Identify which cell holds the provided text, then report its (X, Y) central coordinate. 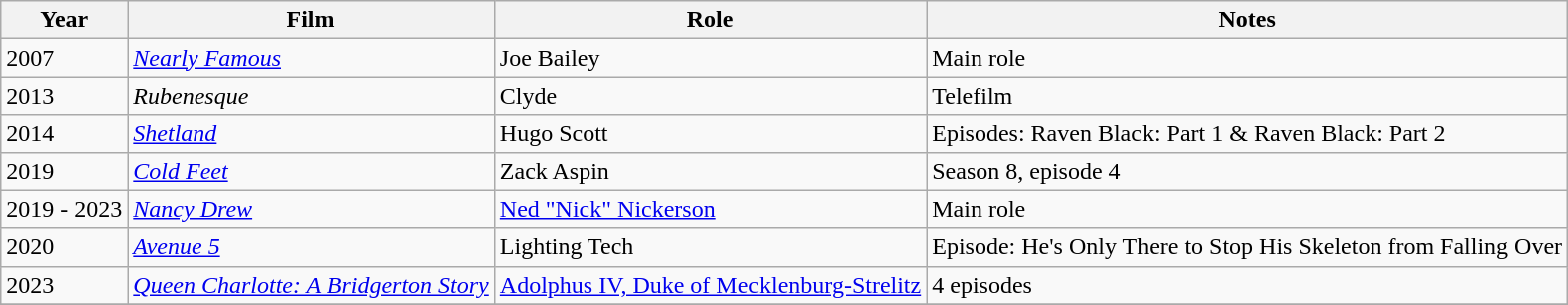
Shetland (311, 134)
Season 8, episode 4 (1247, 171)
Rubenesque (311, 96)
2007 (64, 58)
Lighting Tech (710, 247)
Cold Feet (311, 171)
2019 - 2023 (64, 209)
Clyde (710, 96)
Nancy Drew (311, 209)
Hugo Scott (710, 134)
2013 (64, 96)
2020 (64, 247)
Episodes: Raven Black: Part 1 & Raven Black: Part 2 (1247, 134)
Nearly Famous (311, 58)
Ned "Nick" Nickerson (710, 209)
4 episodes (1247, 285)
Avenue 5 (311, 247)
Zack Aspin (710, 171)
Telefilm (1247, 96)
2019 (64, 171)
Joe Bailey (710, 58)
2014 (64, 134)
Role (710, 20)
Episode: He's Only There to Stop His Skeleton from Falling Over (1247, 247)
Film (311, 20)
2023 (64, 285)
Year (64, 20)
Queen Charlotte: A Bridgerton Story (311, 285)
Adolphus IV, Duke of Mecklenburg-Strelitz (710, 285)
Notes (1247, 20)
